Find where the given text appears and provide that cell's center as (X, Y) coordinate. 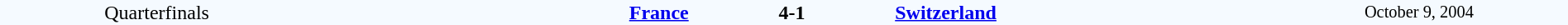
Switzerland (1082, 12)
October 9, 2004 (1419, 12)
4-1 (791, 12)
Quarterfinals (157, 12)
France (501, 12)
